From the cell containing the given text, extract its center point as [X, Y] coordinate. 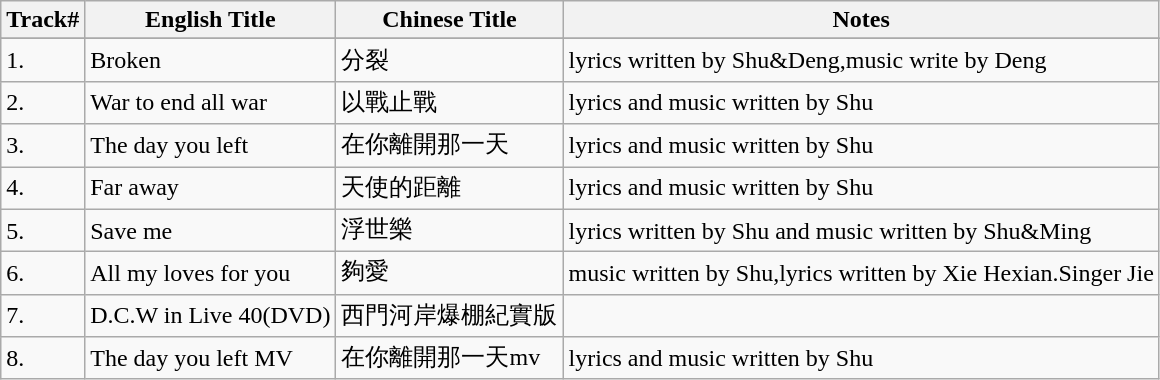
Broken [210, 60]
1. [43, 60]
lyrics written by Shu and music written by Shu&Ming [861, 230]
Save me [210, 230]
在你離開那一天 [450, 146]
music written by Shu,lyrics written by Xie Hexian.Singer Jie [861, 274]
The day you left [210, 146]
All my loves for you [210, 274]
在你離開那一天mv [450, 358]
3. [43, 146]
6. [43, 274]
5. [43, 230]
Chinese Title [450, 20]
7. [43, 316]
天使的距離 [450, 188]
English Title [210, 20]
夠愛 [450, 274]
2. [43, 102]
4. [43, 188]
Notes [861, 20]
Track# [43, 20]
8. [43, 358]
西門河岸爆棚紀實版 [450, 316]
浮世樂 [450, 230]
以戰止戰 [450, 102]
The day you left MV [210, 358]
Far away [210, 188]
lyrics written by Shu&Deng,music write by Deng [861, 60]
War to end all war [210, 102]
D.C.W in Live 40(DVD) [210, 316]
分裂 [450, 60]
